Extract the [X, Y] coordinate from the center of the cell holding the provided text.  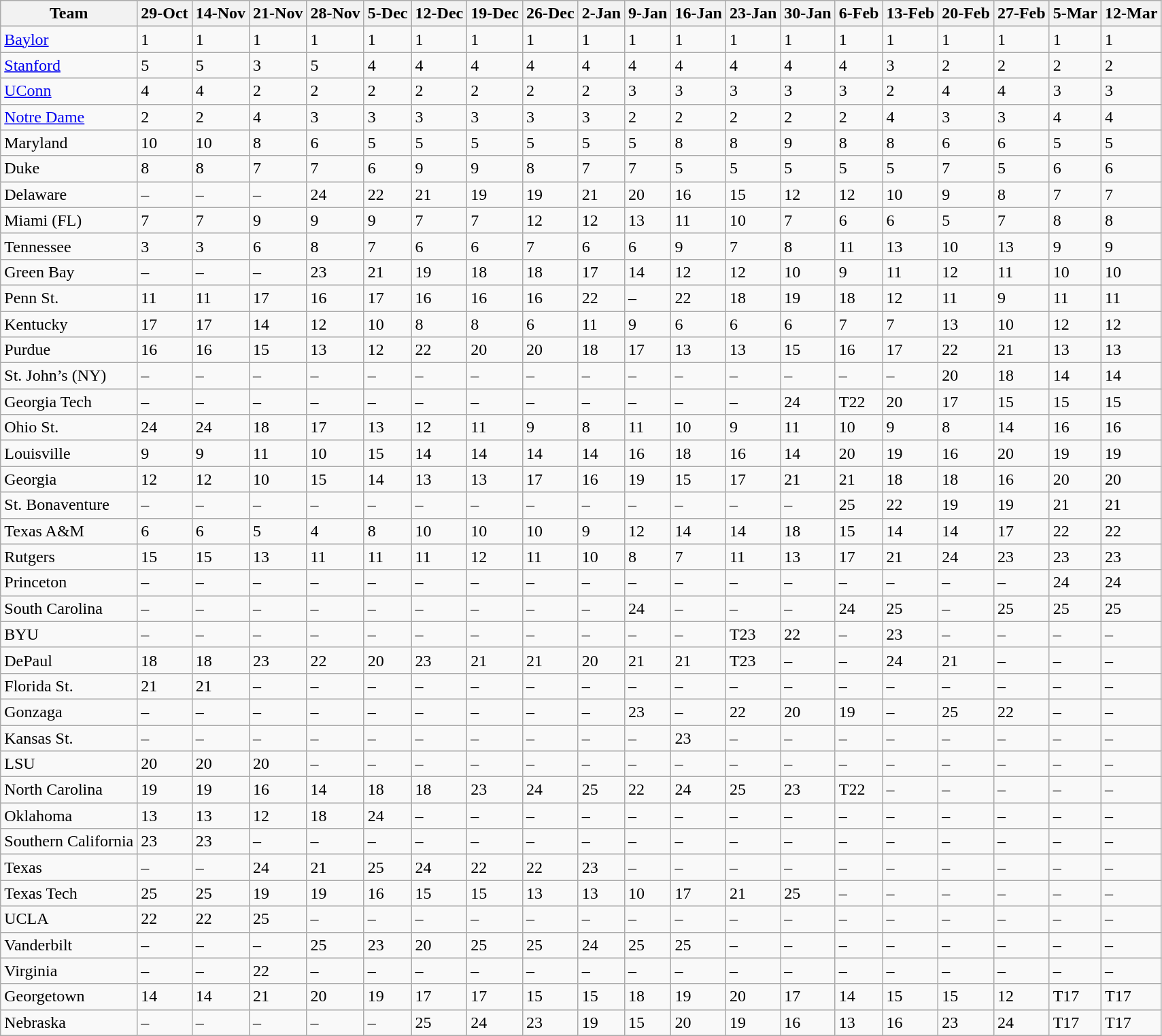
Kansas St. [69, 738]
Miami (FL) [69, 220]
20-Feb [966, 14]
DePaul [69, 660]
LSU [69, 764]
Stanford [69, 65]
Vanderbilt [69, 945]
19-Dec [495, 14]
South Carolina [69, 608]
Oklahoma [69, 816]
28-Nov [335, 14]
BYU [69, 634]
Gonzaga [69, 712]
Team [69, 14]
12-Dec [439, 14]
30-Jan [808, 14]
Ohio St. [69, 428]
Southern California [69, 842]
St. John’s (NY) [69, 376]
6-Feb [859, 14]
Maryland [69, 143]
21-Nov [278, 14]
UCLA [69, 919]
Notre Dame [69, 117]
North Carolina [69, 790]
Purdue [69, 350]
5-Mar [1075, 14]
9-Jan [648, 14]
Louisville [69, 453]
Delaware [69, 194]
Texas A&M [69, 531]
Baylor [69, 39]
Tennessee [69, 246]
29-Oct [165, 14]
UConn [69, 91]
Rutgers [69, 557]
Virginia [69, 971]
23-Jan [753, 14]
13-Feb [910, 14]
Princeton [69, 583]
Georgia [69, 479]
27-Feb [1021, 14]
Texas Tech [69, 893]
Florida St. [69, 686]
16-Jan [698, 14]
5-Dec [388, 14]
Nebraska [69, 1022]
Kentucky [69, 324]
St. Bonaventure [69, 505]
26-Dec [550, 14]
14-Nov [220, 14]
Green Bay [69, 272]
Georgetown [69, 997]
Penn St. [69, 298]
Texas [69, 867]
2-Jan [601, 14]
12-Mar [1131, 14]
Duke [69, 169]
Georgia Tech [69, 402]
